Determine the (x, y) coordinate at the center of the cell enclosing the given text.  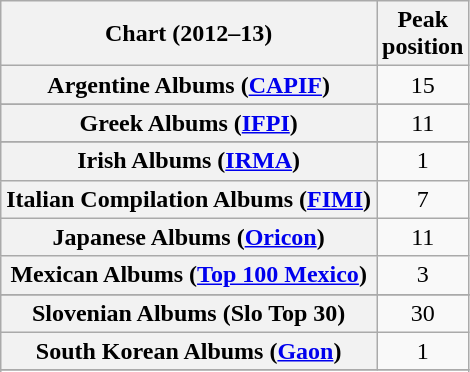
South Korean Albums (Gaon) (189, 351)
Mexican Albums (Top 100 Mexico) (189, 275)
Slovenian Albums (Slo Top 30) (189, 313)
7 (423, 199)
Peakposition (423, 34)
Italian Compilation Albums (FIMI) (189, 199)
Irish Albums (IRMA) (189, 161)
15 (423, 85)
Argentine Albums (CAPIF) (189, 85)
Chart (2012–13) (189, 34)
3 (423, 275)
Greek Albums (IFPI) (189, 123)
30 (423, 313)
Japanese Albums (Oricon) (189, 237)
